For the text-containing cell, return its midpoint in (x, y) coordinate format. 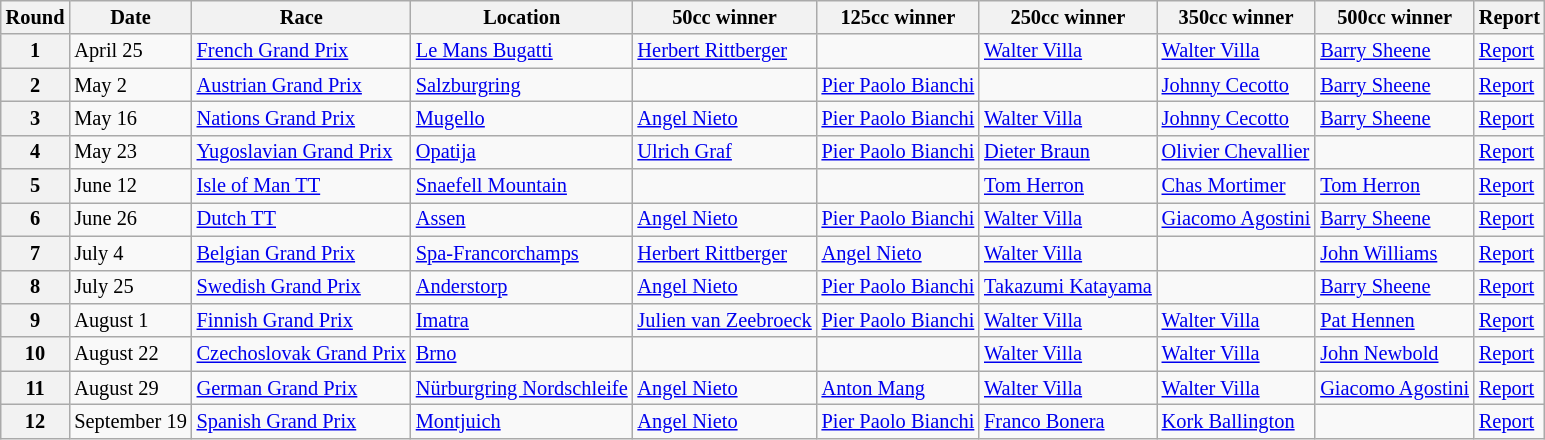
Isle of Man TT (302, 186)
Nations Grand Prix (302, 118)
250cc winner (1068, 17)
11 (36, 388)
Round (36, 17)
September 19 (130, 421)
6 (36, 219)
Anderstorp (522, 287)
Franco Bonera (1068, 421)
3 (36, 118)
Pat Hennen (1394, 320)
Julien van Zeebroeck (725, 320)
June 26 (130, 219)
Ulrich Graf (725, 152)
Belgian Grand Prix (302, 253)
Brno (522, 354)
10 (36, 354)
July 25 (130, 287)
Imatra (522, 320)
7 (36, 253)
50cc winner (725, 17)
Swedish Grand Prix (302, 287)
Dieter Braun (1068, 152)
Finnish Grand Prix (302, 320)
Spa-Francorchamps (522, 253)
500cc winner (1394, 17)
Czechoslovak Grand Prix (302, 354)
April 25 (130, 51)
Montjuich (522, 421)
Assen (522, 219)
Chas Mortimer (1236, 186)
1 (36, 51)
May 16 (130, 118)
Kork Ballington (1236, 421)
9 (36, 320)
350cc winner (1236, 17)
August 29 (130, 388)
Anton Mang (898, 388)
Austrian Grand Prix (302, 85)
Location (522, 17)
12 (36, 421)
Yugoslavian Grand Prix (302, 152)
Dutch TT (302, 219)
Takazumi Katayama (1068, 287)
July 4 (130, 253)
5 (36, 186)
Salzburgring (522, 85)
Olivier Chevallier (1236, 152)
John Williams (1394, 253)
Snaefell Mountain (522, 186)
Mugello (522, 118)
John Newbold (1394, 354)
French Grand Prix (302, 51)
Spanish Grand Prix (302, 421)
Nürburgring Nordschleife (522, 388)
8 (36, 287)
2 (36, 85)
August 22 (130, 354)
June 12 (130, 186)
125cc winner (898, 17)
Le Mans Bugatti (522, 51)
August 1 (130, 320)
May 2 (130, 85)
German Grand Prix (302, 388)
4 (36, 152)
Opatija (522, 152)
Date (130, 17)
Race (302, 17)
May 23 (130, 152)
